Scan for the cell matching the given text and deliver its [x, y] coordinate at center. 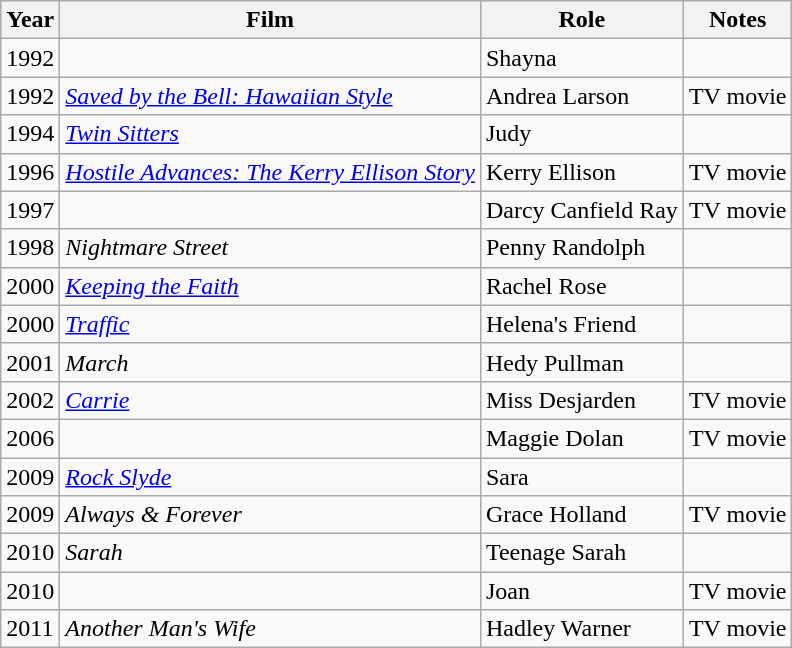
Year [30, 20]
Andrea Larson [582, 96]
Helena's Friend [582, 324]
Carrie [270, 400]
Shayna [582, 58]
Penny Randolph [582, 248]
Grace Holland [582, 515]
Always & Forever [270, 515]
Teenage Sarah [582, 553]
Sarah [270, 553]
Judy [582, 134]
Darcy Canfield Ray [582, 210]
Hadley Warner [582, 629]
2011 [30, 629]
Another Man's Wife [270, 629]
Sara [582, 477]
Nightmare Street [270, 248]
Twin Sitters [270, 134]
Notes [738, 20]
Saved by the Bell: Hawaiian Style [270, 96]
2001 [30, 362]
Hedy Pullman [582, 362]
1997 [30, 210]
Miss Desjarden [582, 400]
Joan [582, 591]
Film [270, 20]
Rachel Rose [582, 286]
Keeping the Faith [270, 286]
Hostile Advances: The Kerry Ellison Story [270, 172]
Traffic [270, 324]
Kerry Ellison [582, 172]
2006 [30, 438]
1996 [30, 172]
Maggie Dolan [582, 438]
1998 [30, 248]
2002 [30, 400]
March [270, 362]
Rock Slyde [270, 477]
1994 [30, 134]
Role [582, 20]
